Return the (X, Y) coordinate for the center point of the cell that contains the specified text.  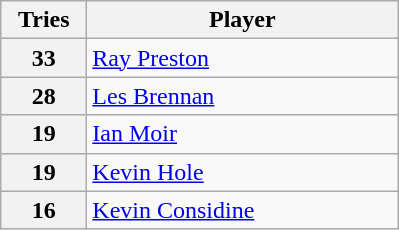
Les Brennan (242, 96)
16 (44, 210)
Kevin Considine (242, 210)
33 (44, 58)
Kevin Hole (242, 172)
Ian Moir (242, 134)
Tries (44, 20)
28 (44, 96)
Ray Preston (242, 58)
Player (242, 20)
